Capture the cell that displays the provided text and extract its [X, Y] central coordinate. 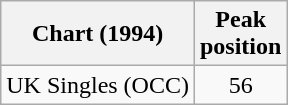
Peakposition [240, 34]
UK Singles (OCC) [98, 85]
56 [240, 85]
Chart (1994) [98, 34]
